Locate the cell with the specified text and output its [X, Y] center coordinate. 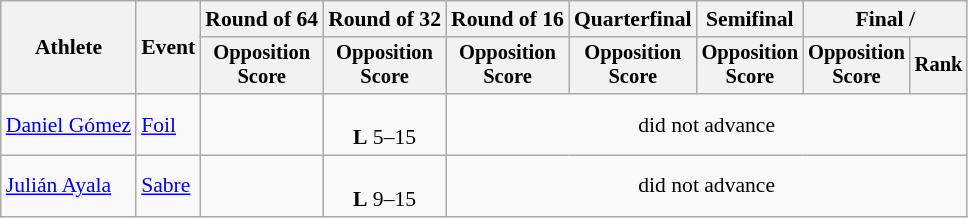
Round of 32 [384, 19]
L 9–15 [384, 186]
Julián Ayala [68, 186]
Event [168, 48]
Final / [885, 19]
L 5–15 [384, 124]
Foil [168, 124]
Quarterfinal [633, 19]
Round of 16 [508, 19]
Rank [939, 66]
Athlete [68, 48]
Round of 64 [262, 19]
Daniel Gómez [68, 124]
Semifinal [750, 19]
Sabre [168, 186]
